For the text-containing cell, return its midpoint in (X, Y) coordinate format. 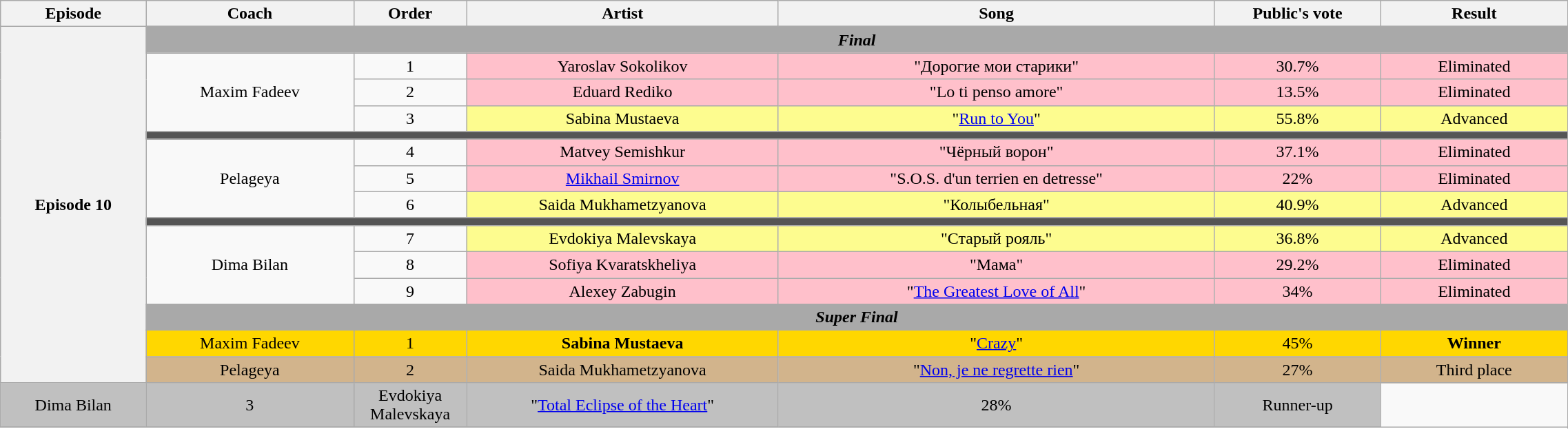
6 (410, 205)
29.2% (1297, 264)
Public's vote (1297, 14)
22% (1297, 178)
Runner-up (1297, 405)
Third place (1474, 370)
36.8% (1297, 238)
7 (410, 238)
5 (410, 178)
13.5% (1297, 92)
Result (1474, 14)
8 (410, 264)
"Дорогие мои старики" (997, 66)
Song (997, 14)
Matvey Semishkur (622, 152)
9 (410, 291)
"Старый рояль" (997, 238)
"S.O.S. d'un terrien en detresse" (997, 178)
4 (410, 152)
"Lo ti penso amore" (997, 92)
Winner (1474, 344)
27% (1297, 370)
"Crazy" (997, 344)
"Run to You" (997, 118)
40.9% (1297, 205)
"Чёрный ворон" (997, 152)
"Мама" (997, 264)
"Total Eclipse of the Heart" (622, 405)
34% (1297, 291)
45% (1297, 344)
Artist (622, 14)
"The Greatest Love of All" (997, 291)
28% (997, 405)
30.7% (1297, 66)
Episode 10 (73, 205)
Order (410, 14)
Eduard Rediko (622, 92)
Episode (73, 14)
Super Final (857, 317)
Yaroslav Sokolikov (622, 66)
"Non, je ne regrette rien" (997, 370)
Final (857, 40)
"Колыбельная" (997, 205)
37.1% (1297, 152)
Coach (250, 14)
55.8% (1297, 118)
Mikhail Smirnov (622, 178)
Sofiya Kvaratskheliya (622, 264)
Alexey Zabugin (622, 291)
